Scan for the cell matching the given text and deliver its (x, y) coordinate at center. 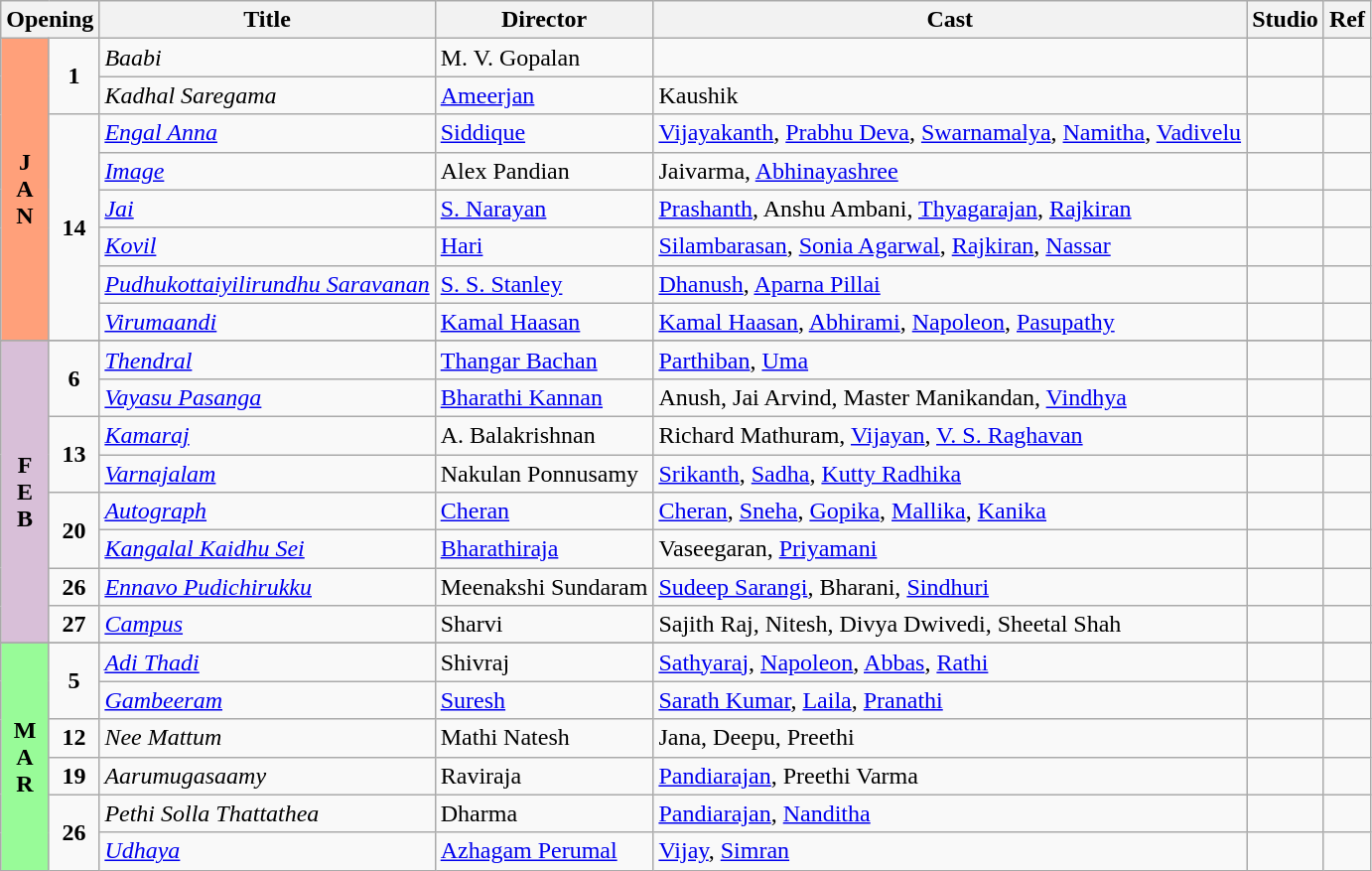
Jaivarma, Abhinayashree (950, 171)
Title (267, 20)
Meenakshi Sundaram (544, 587)
Campus (267, 625)
Jai (267, 209)
Raviraja (544, 776)
Silambarasan, Sonia Agarwal, Rajkiran, Nassar (950, 246)
Studio (1286, 20)
Varnajalam (267, 474)
Shivraj (544, 662)
19 (73, 776)
20 (73, 530)
Thendral (267, 360)
FEB (26, 492)
Siddique (544, 133)
Parthiban, Uma (950, 360)
Pudhukottaiyilirundhu Saravanan (267, 284)
Virumaandi (267, 322)
Kamal Haasan (544, 322)
Cheran (544, 511)
Kamal Haasan, Abhirami, Napoleon, Pasupathy (950, 322)
12 (73, 738)
13 (73, 454)
Ennavo Pudichirukku (267, 587)
Pandiarajan, Nanditha (950, 813)
Opening (50, 20)
Jana, Deepu, Preethi (950, 738)
Nee Mattum (267, 738)
Vayasu Pasanga (267, 397)
Srikanth, Sadha, Kutty Radhika (950, 474)
A. Balakrishnan (544, 435)
MAR (26, 757)
Sharvi (544, 625)
Mathi Natesh (544, 738)
Ameerjan (544, 95)
Udhaya (267, 851)
Kovil (267, 246)
Dharma (544, 813)
Image (267, 171)
Pethi Solla Thattathea (267, 813)
Cast (950, 20)
Sudeep Sarangi, Bharani, Sindhuri (950, 587)
Autograph (267, 511)
Azhagam Perumal (544, 851)
Suresh (544, 700)
Vaseegaran, Priyamani (950, 549)
Aarumugasaamy (267, 776)
JAN (26, 190)
Kadhal Saregama (267, 95)
1 (73, 76)
Gambeeram (267, 700)
Kangalal Kaidhu Sei (267, 549)
Bharathiraja (544, 549)
Engal Anna (267, 133)
27 (73, 625)
Alex Pandian (544, 171)
Richard Mathuram, Vijayan, V. S. Raghavan (950, 435)
Adi Thadi (267, 662)
S. S. Stanley (544, 284)
Vijay, Simran (950, 851)
Dhanush, Aparna Pillai (950, 284)
Pandiarajan, Preethi Varma (950, 776)
Hari (544, 246)
6 (73, 378)
Bharathi Kannan (544, 397)
Nakulan Ponnusamy (544, 474)
5 (73, 681)
Prashanth, Anshu Ambani, Thyagarajan, Rajkiran (950, 209)
14 (73, 227)
S. Narayan (544, 209)
Vijayakanth, Prabhu Deva, Swarnamalya, Namitha, Vadivelu (950, 133)
Kamaraj (267, 435)
Cheran, Sneha, Gopika, Mallika, Kanika (950, 511)
Anush, Jai Arvind, Master Manikandan, Vindhya (950, 397)
Sarath Kumar, Laila, Pranathi (950, 700)
Sathyaraj, Napoleon, Abbas, Rathi (950, 662)
Sajith Raj, Nitesh, Divya Dwivedi, Sheetal Shah (950, 625)
Kaushik (950, 95)
M. V. Gopalan (544, 58)
Director (544, 20)
Baabi (267, 58)
Thangar Bachan (544, 360)
Ref (1346, 20)
